Detect which cell encompasses the target text, then output its [X, Y] center coordinate. 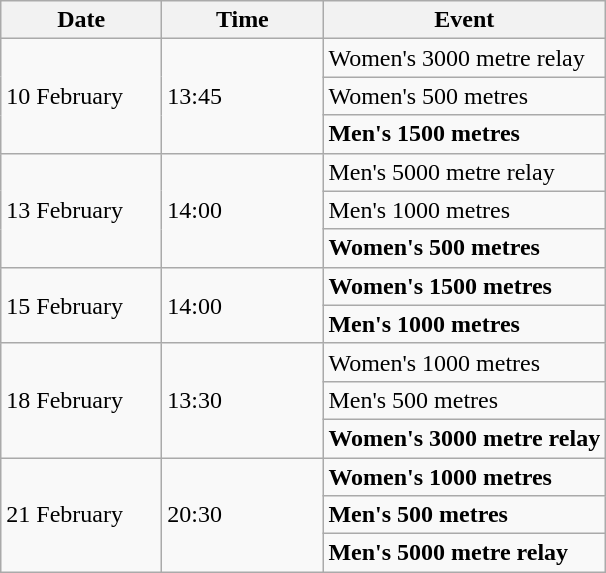
20:30 [242, 515]
Time [242, 20]
15 February [82, 305]
Event [464, 20]
21 February [82, 515]
Men's 1500 metres [464, 134]
13:45 [242, 96]
13 February [82, 210]
13:30 [242, 400]
10 February [82, 96]
Date [82, 20]
Women's 1500 metres [464, 286]
18 February [82, 400]
